Return the [x, y] coordinate for the center point of the cell that contains the specified text.  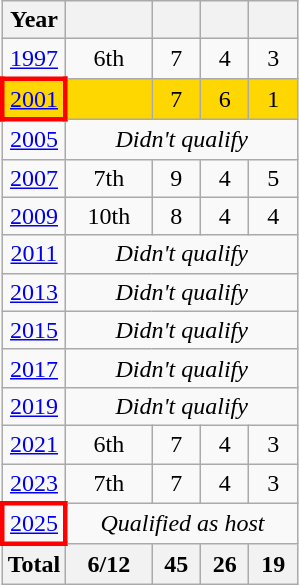
2005 [34, 139]
19 [274, 564]
Year [34, 20]
2023 [34, 484]
26 [224, 564]
2019 [34, 406]
2011 [34, 254]
1997 [34, 59]
6 [224, 98]
5 [274, 178]
2017 [34, 368]
10th [109, 216]
2009 [34, 216]
2015 [34, 330]
Total [34, 564]
2021 [34, 444]
6/12 [109, 564]
2007 [34, 178]
9 [176, 178]
Qualified as host [182, 524]
2001 [34, 98]
2025 [34, 524]
1 [274, 98]
2013 [34, 292]
45 [176, 564]
8 [176, 216]
